Return the [x, y] coordinate for the center point of the cell that contains the specified text.  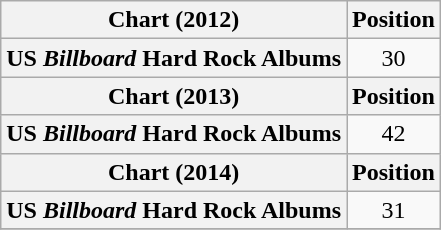
Chart (2012) [174, 20]
Chart (2014) [174, 172]
42 [394, 134]
30 [394, 58]
Chart (2013) [174, 96]
31 [394, 210]
